Capture the cell that displays the provided text and extract its [x, y] central coordinate. 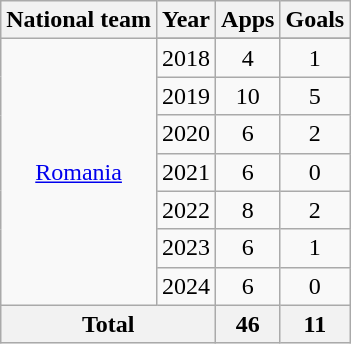
Total [108, 324]
Apps [248, 20]
2022 [186, 210]
Goals [315, 20]
Year [186, 20]
2024 [186, 286]
5 [315, 96]
2020 [186, 134]
10 [248, 96]
4 [248, 58]
2021 [186, 172]
National team [79, 20]
2018 [186, 58]
11 [315, 324]
46 [248, 324]
Romania [79, 172]
2019 [186, 96]
2023 [186, 248]
8 [248, 210]
